Determine the [x, y] coordinate at the center of the cell enclosing the given text.  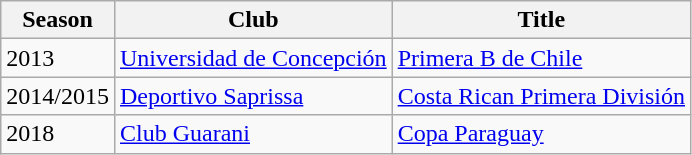
2018 [58, 134]
Club [253, 20]
Deportivo Saprissa [253, 96]
Copa Paraguay [541, 134]
Club Guarani [253, 134]
Title [541, 20]
Season [58, 20]
Costa Rican Primera División [541, 96]
Primera B de Chile [541, 58]
2014/2015 [58, 96]
2013 [58, 58]
Universidad de Concepción [253, 58]
